Extract the [x, y] coordinate from the center of the cell holding the provided text.  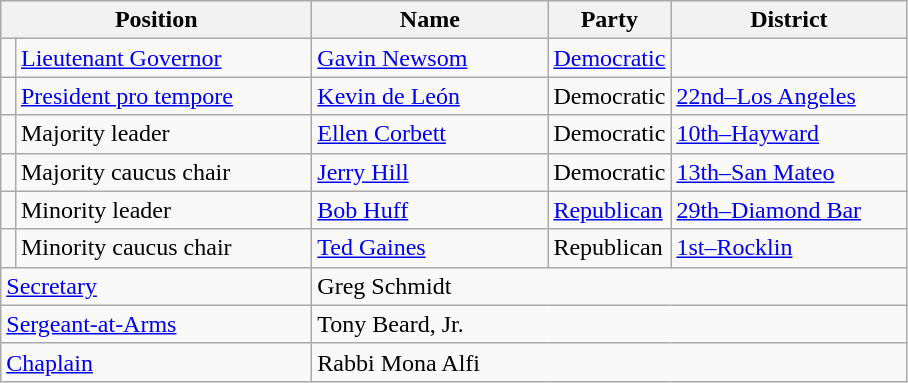
District [789, 20]
Secretary [156, 286]
Tony Beard, Jr. [610, 324]
Position [156, 20]
Gavin Newsom [430, 58]
Minority leader [163, 210]
Rabbi Mona Alfi [610, 362]
13th–San Mateo [789, 172]
Party [610, 20]
29th–Diamond Bar [789, 210]
Majority caucus chair [163, 172]
Ellen Corbett [430, 134]
Majority leader [163, 134]
Ted Gaines [430, 248]
1st–Rocklin [789, 248]
Kevin de León [430, 96]
Greg Schmidt [610, 286]
Jerry Hill [430, 172]
Chaplain [156, 362]
Minority caucus chair [163, 248]
Lieutenant Governor [163, 58]
Sergeant-at-Arms [156, 324]
22nd–Los Angeles [789, 96]
Name [430, 20]
10th–Hayward [789, 134]
Bob Huff [430, 210]
President pro tempore [163, 96]
